Return (X, Y) of the center of cell containing provided text 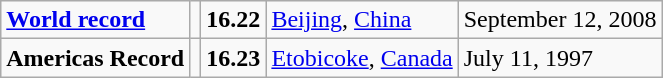
Etobicoke, Canada (362, 58)
July 11, 1997 (560, 58)
September 12, 2008 (560, 20)
World record (96, 20)
16.23 (234, 58)
Americas Record (96, 58)
Beijing, China (362, 20)
16.22 (234, 20)
